Find where the given text appears and provide that cell's center as [X, Y] coordinate. 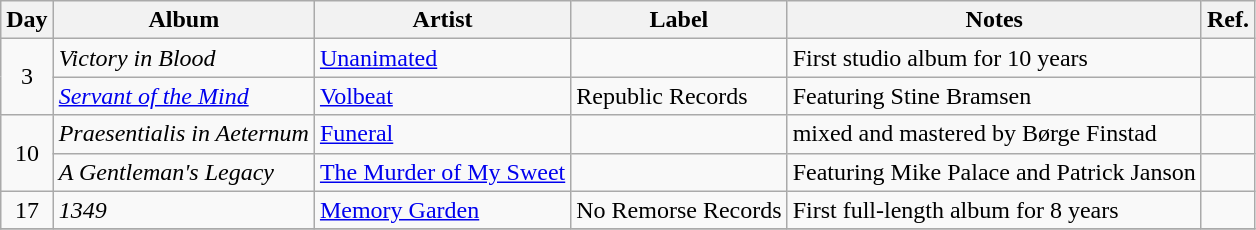
Servant of the Mind [184, 96]
Artist [442, 20]
Volbeat [442, 96]
No Remorse Records [679, 210]
Ref. [1228, 20]
17 [27, 210]
Featuring Mike Palace and Patrick Janson [994, 172]
Funeral [442, 134]
10 [27, 153]
Praesentialis in Aeternum [184, 134]
Unanimated [442, 58]
Memory Garden [442, 210]
Day [27, 20]
Featuring Stine Bramsen [994, 96]
mixed and mastered by Børge Finstad [994, 134]
Notes [994, 20]
Victory in Blood [184, 58]
Republic Records [679, 96]
1349 [184, 210]
First studio album for 10 years [994, 58]
3 [27, 77]
Album [184, 20]
First full-length album for 8 years [994, 210]
A Gentleman's Legacy [184, 172]
Label [679, 20]
The Murder of My Sweet [442, 172]
